Return [X, Y] of the center of cell containing provided text 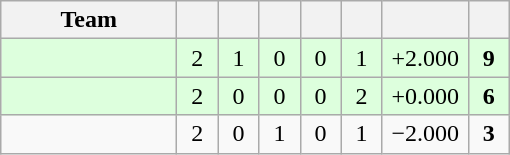
+2.000 [425, 58]
Team [89, 20]
6 [488, 96]
9 [488, 58]
3 [488, 134]
−2.000 [425, 134]
+0.000 [425, 96]
